Return [x, y] of the center of cell containing provided text 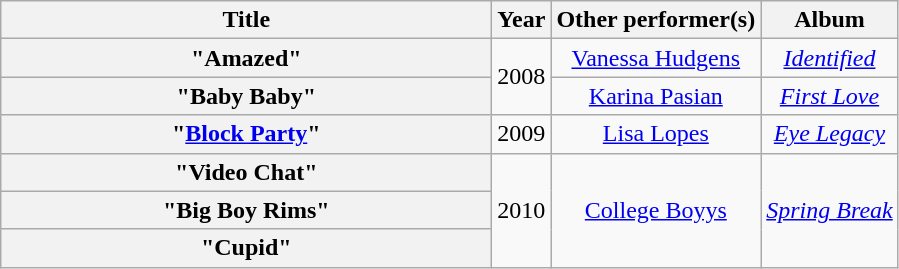
First Love [830, 96]
Karina Pasian [656, 96]
Spring Break [830, 210]
Vanessa Hudgens [656, 58]
"Block Party" [246, 134]
Year [522, 20]
2010 [522, 210]
2008 [522, 77]
"Baby Baby" [246, 96]
Eye Legacy [830, 134]
"Big Boy Rims" [246, 210]
"Cupid" [246, 248]
College Boyys [656, 210]
Identified [830, 58]
Other performer(s) [656, 20]
Lisa Lopes [656, 134]
"Amazed" [246, 58]
2009 [522, 134]
"Video Chat" [246, 172]
Album [830, 20]
Title [246, 20]
